Output the (X, Y) coordinate of the center of the cell containing the given text.  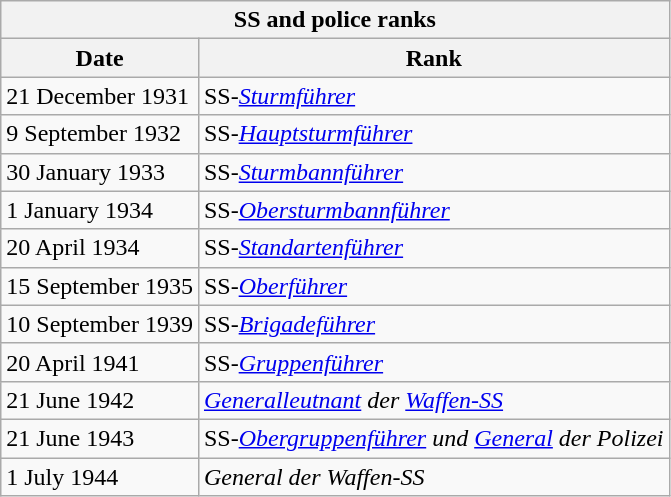
10 September 1939 (100, 324)
21 December 1931 (100, 96)
Generalleutnant der Waffen-SS (434, 400)
SS-Sturmführer (434, 96)
SS-Obersturmbannführer (434, 210)
General der Waffen-SS (434, 477)
SS-Obergruppenführer und General der Polizei (434, 438)
15 September 1935 (100, 286)
Date (100, 58)
SS-Gruppenführer (434, 362)
SS-Brigadeführer (434, 324)
SS-Standartenführer (434, 248)
1 January 1934 (100, 210)
SS and police ranks (335, 20)
SS-Sturmbannführer (434, 172)
20 April 1941 (100, 362)
21 June 1943 (100, 438)
9 September 1932 (100, 134)
1 July 1944 (100, 477)
30 January 1933 (100, 172)
SS-Oberführer (434, 286)
20 April 1934 (100, 248)
21 June 1942 (100, 400)
SS-Hauptsturmführer (434, 134)
Rank (434, 58)
